Search for the cell housing the specified text and yield its (X, Y) center coordinate. 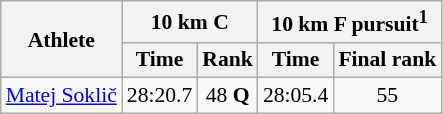
48 Q (228, 96)
55 (387, 96)
Rank (228, 60)
28:05.4 (296, 96)
10 km C (190, 22)
10 km F pursuit1 (350, 22)
Final rank (387, 60)
28:20.7 (160, 96)
Athlete (62, 40)
Matej Soklič (62, 96)
